From the cell containing the given text, extract its center point as (X, Y) coordinate. 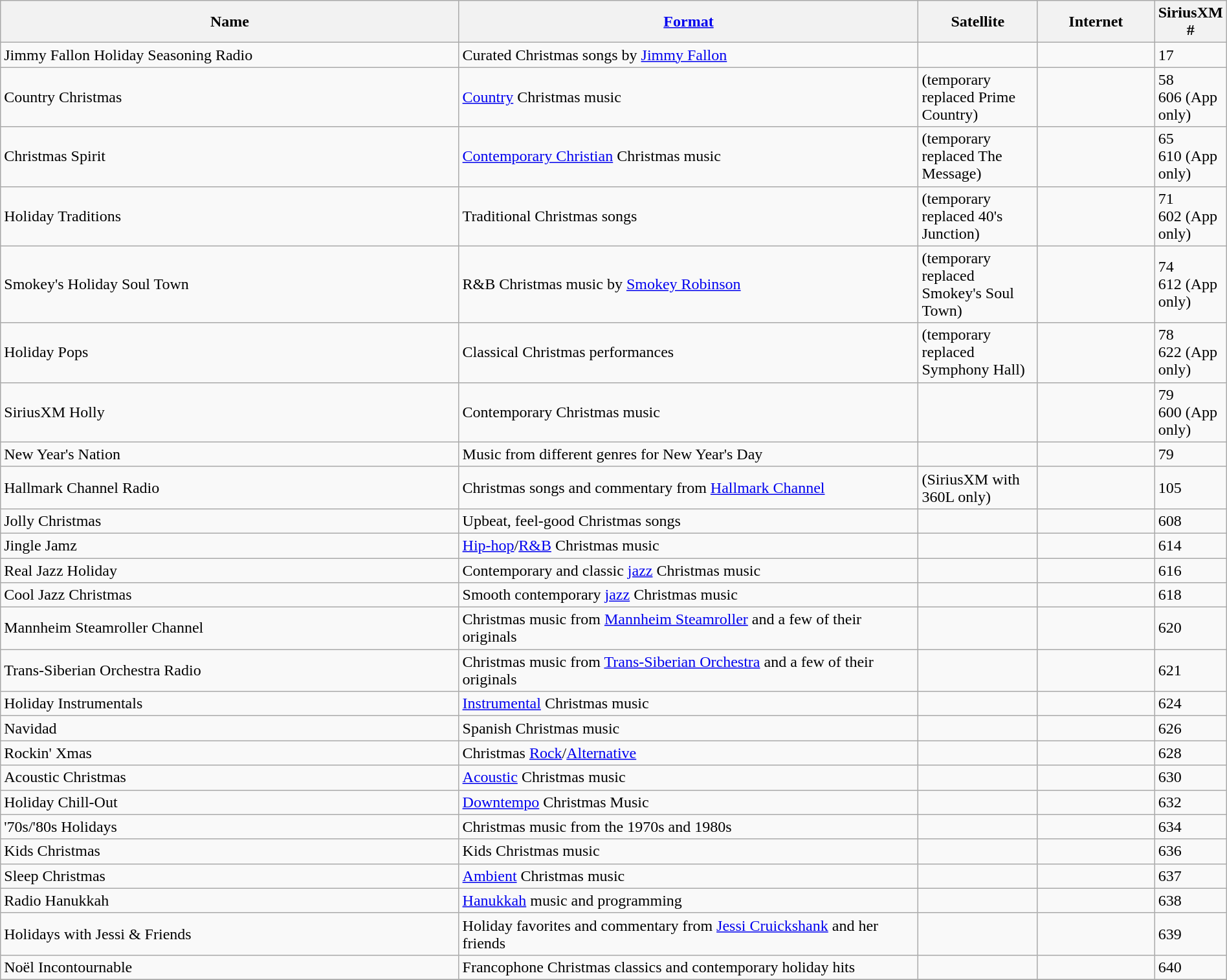
Kids Christmas (230, 851)
640 (1191, 967)
(SiriusXM with 360L only) (978, 488)
Acoustic Christmas music (689, 778)
Hallmark Channel Radio (230, 488)
Satellite (978, 22)
638 (1191, 900)
Internet (1096, 22)
Kids Christmas music (689, 851)
Country Christmas (230, 97)
(temporary replaced Smokey's Soul Town) (978, 285)
Hanukkah music and programming (689, 900)
Trans-Siberian Orchestra Radio (230, 670)
Instrumental Christmas music (689, 704)
65 610 (App only) (1191, 157)
74 612 (App only) (1191, 285)
Christmas music from Mannheim Steamroller and a few of their originals (689, 629)
Holiday Traditions (230, 216)
Downtempo Christmas Music (689, 802)
630 (1191, 778)
Jolly Christmas (230, 521)
608 (1191, 521)
Holiday favorites and commentary from Jessi Cruickshank and her friends (689, 934)
R&B Christmas music by Smokey Robinson (689, 285)
Curated Christmas songs by Jimmy Fallon (689, 55)
79 600 (App only) (1191, 412)
Francophone Christmas classics and contemporary holiday hits (689, 967)
632 (1191, 802)
616 (1191, 570)
Traditional Christmas songs (689, 216)
(temporary replaced Symphony Hall) (978, 353)
Upbeat, feel-good Christmas songs (689, 521)
Ambient Christmas music (689, 876)
78 622 (App only) (1191, 353)
Format (689, 22)
Hip-hop/R&B Christmas music (689, 545)
Country Christmas music (689, 97)
58 606 (App only) (1191, 97)
628 (1191, 753)
Real Jazz Holiday (230, 570)
(temporary replaced 40's Junction) (978, 216)
Holiday Instrumentals (230, 704)
Noël Incontournable (230, 967)
79 (1191, 454)
626 (1191, 728)
Acoustic Christmas (230, 778)
Jimmy Fallon Holiday Seasoning Radio (230, 55)
Spanish Christmas music (689, 728)
621 (1191, 670)
'70s/'80s Holidays (230, 827)
Holiday Pops (230, 353)
Navidad (230, 728)
Holiday Chill-Out (230, 802)
Music from different genres for New Year's Day (689, 454)
Cool Jazz Christmas (230, 595)
Classical Christmas performances (689, 353)
Christmas Rock/Alternative (689, 753)
Name (230, 22)
(temporary replaced The Message) (978, 157)
Contemporary and classic jazz Christmas music (689, 570)
Smooth contemporary jazz Christmas music (689, 595)
New Year's Nation (230, 454)
620 (1191, 629)
634 (1191, 827)
Jingle Jamz (230, 545)
105 (1191, 488)
71 602 (App only) (1191, 216)
SiriusXM Holly (230, 412)
Rockin' Xmas (230, 753)
637 (1191, 876)
(temporary replaced Prime Country) (978, 97)
Sleep Christmas (230, 876)
Christmas Spirit (230, 157)
614 (1191, 545)
Holidays with Jessi & Friends (230, 934)
636 (1191, 851)
Radio Hanukkah (230, 900)
Christmas music from the 1970s and 1980s (689, 827)
Contemporary Christmas music (689, 412)
639 (1191, 934)
17 (1191, 55)
Christmas songs and commentary from Hallmark Channel (689, 488)
618 (1191, 595)
Smokey's Holiday Soul Town (230, 285)
624 (1191, 704)
Mannheim Steamroller Channel (230, 629)
Christmas music from Trans-Siberian Orchestra and a few of their originals (689, 670)
SiriusXM # (1191, 22)
Contemporary Christian Christmas music (689, 157)
